Pinpoint the cell where the given text exists, returning its (X, Y) midpoint coordinate. 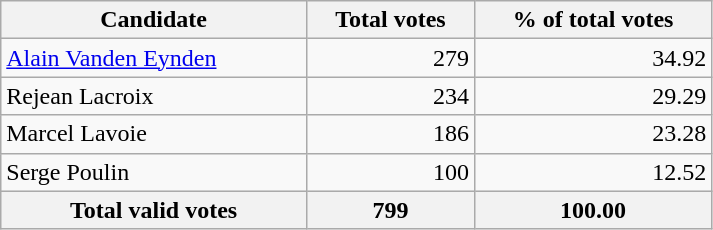
234 (390, 96)
29.29 (592, 96)
Alain Vanden Eynden (154, 58)
Marcel Lavoie (154, 134)
% of total votes (592, 20)
Serge Poulin (154, 172)
186 (390, 134)
799 (390, 210)
23.28 (592, 134)
Candidate (154, 20)
Total valid votes (154, 210)
12.52 (592, 172)
Total votes (390, 20)
100 (390, 172)
279 (390, 58)
Rejean Lacroix (154, 96)
34.92 (592, 58)
100.00 (592, 210)
